Provide the (X, Y) coordinate of the cell's center where the given text is located.  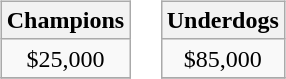
Champions (65, 20)
Underdogs (222, 20)
$85,000 (222, 58)
$25,000 (65, 58)
